Locate the cell with the specified text and output its (X, Y) center coordinate. 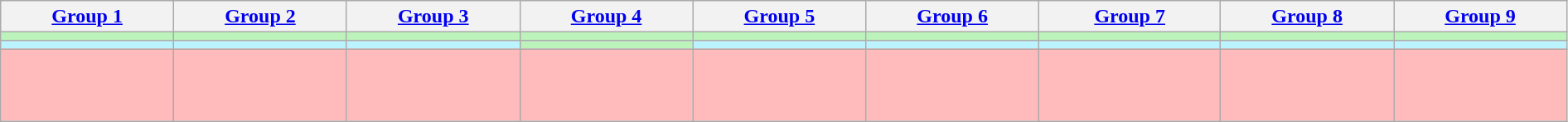
Group 1 (88, 17)
Group 3 (433, 17)
Group 7 (1130, 17)
Group 6 (953, 17)
Group 2 (260, 17)
Group 5 (779, 17)
Group 9 (1480, 17)
Group 4 (607, 17)
Group 8 (1308, 17)
